From the cell containing the given text, extract its center point as [X, Y] coordinate. 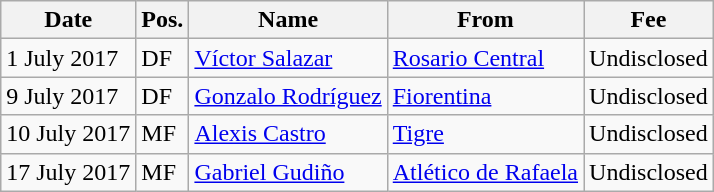
Rosario Central [485, 58]
17 July 2017 [68, 172]
9 July 2017 [68, 96]
Fee [649, 20]
Tigre [485, 134]
Atlético de Rafaela [485, 172]
Gabriel Gudiño [288, 172]
Pos. [162, 20]
Name [288, 20]
Fiorentina [485, 96]
Alexis Castro [288, 134]
Víctor Salazar [288, 58]
Gonzalo Rodríguez [288, 96]
Date [68, 20]
From [485, 20]
10 July 2017 [68, 134]
1 July 2017 [68, 58]
